Find where the given text appears and provide that cell's center as (x, y) coordinate. 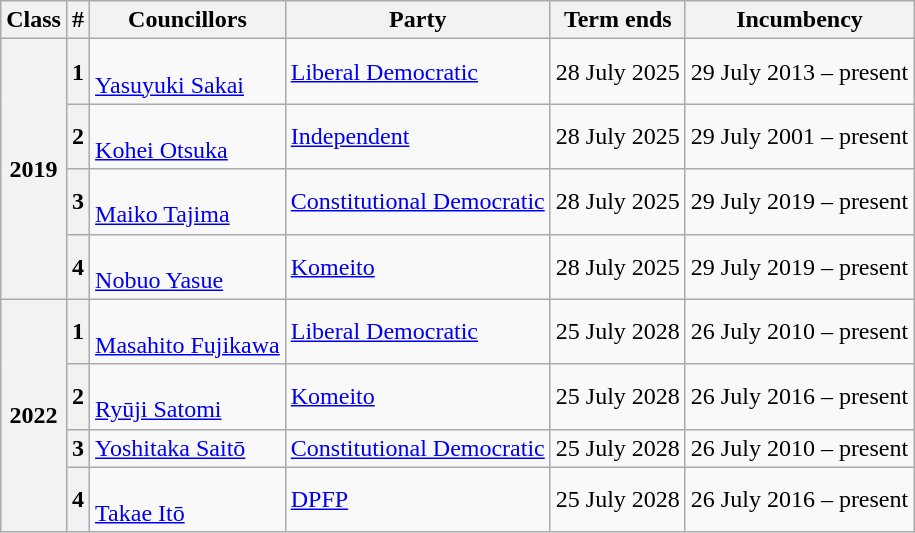
# (78, 20)
29 July 2001 – present (799, 136)
Ryūji Satomi (188, 396)
Maiko Tajima (188, 202)
Incumbency (799, 20)
Councillors (188, 20)
Nobuo Yasue (188, 266)
Yoshitaka Saitō (188, 448)
2022 (34, 416)
Masahito Fujikawa (188, 332)
2019 (34, 169)
Yasuyuki Sakai (188, 72)
29 July 2013 – present (799, 72)
Party (418, 20)
DPFP (418, 500)
Term ends (618, 20)
Kohei Otsuka (188, 136)
Takae Itō (188, 500)
Independent (418, 136)
Class (34, 20)
